Provide the [X, Y] coordinate of the cell's center where the given text is located.  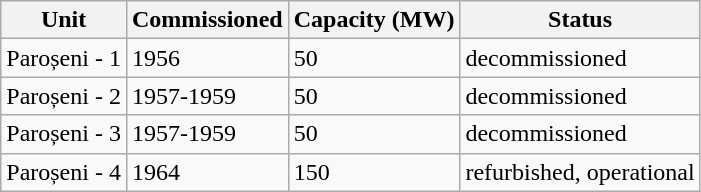
Paroșeni - 1 [64, 58]
Capacity (MW) [374, 20]
Status [580, 20]
Commissioned [207, 20]
refurbished, operational [580, 172]
1956 [207, 58]
150 [374, 172]
Paroșeni - 4 [64, 172]
Paroșeni - 2 [64, 96]
Paroșeni - 3 [64, 134]
Unit [64, 20]
1964 [207, 172]
